Find where the given text appears and provide that cell's center as [X, Y] coordinate. 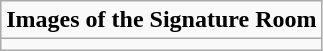
Images of the Signature Room [162, 20]
